Return the [x, y] coordinate for the center point of the cell that contains the specified text.  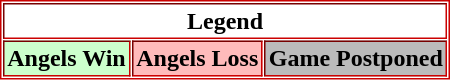
Game Postponed [356, 58]
Angels Loss [198, 58]
Legend [226, 21]
Angels Win [67, 58]
